Return [x, y] of the center of cell containing provided text 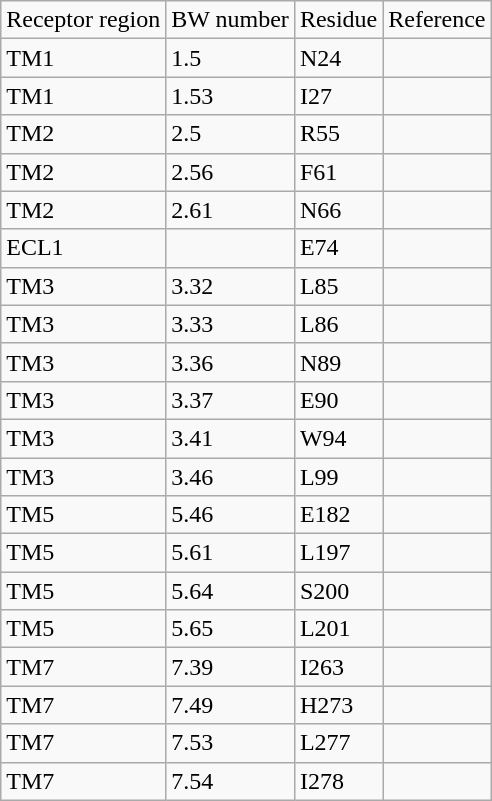
N66 [338, 210]
R55 [338, 134]
BW number [230, 20]
I263 [338, 667]
3.46 [230, 477]
L99 [338, 477]
F61 [338, 172]
3.33 [230, 324]
L277 [338, 743]
L197 [338, 553]
Residue [338, 20]
7.53 [230, 743]
2.56 [230, 172]
7.54 [230, 781]
Receptor region [84, 20]
N89 [338, 362]
L201 [338, 629]
E90 [338, 400]
2.61 [230, 210]
5.64 [230, 591]
W94 [338, 438]
3.37 [230, 400]
L85 [338, 286]
L86 [338, 324]
3.32 [230, 286]
5.46 [230, 515]
5.65 [230, 629]
I278 [338, 781]
7.49 [230, 705]
S200 [338, 591]
ECL1 [84, 248]
7.39 [230, 667]
5.61 [230, 553]
Reference [437, 20]
N24 [338, 58]
1.5 [230, 58]
3.36 [230, 362]
E182 [338, 515]
3.41 [230, 438]
2.5 [230, 134]
H273 [338, 705]
E74 [338, 248]
1.53 [230, 96]
I27 [338, 96]
